Scan for the cell matching the given text and deliver its (X, Y) coordinate at center. 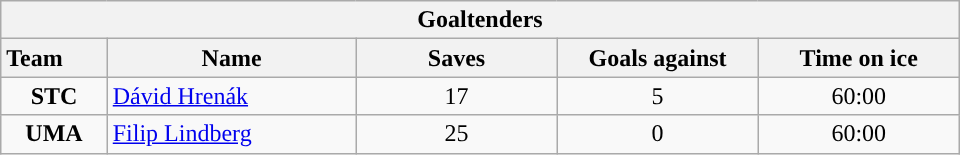
Dávid Hrenák (232, 96)
UMA (54, 134)
Filip Lindberg (232, 134)
Name (232, 58)
Saves (456, 58)
17 (456, 96)
Goaltenders (480, 20)
25 (456, 134)
Time on ice (858, 58)
5 (658, 96)
0 (658, 134)
STC (54, 96)
Team (54, 58)
Goals against (658, 58)
